Extract the [x, y] coordinate from the center of the cell holding the provided text.  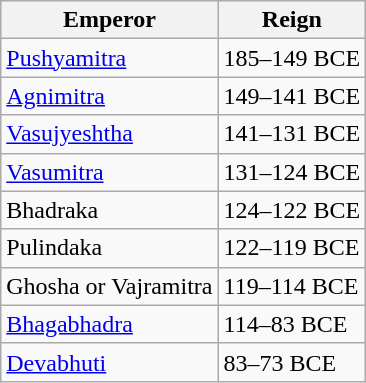
Ghosha or Vajramitra [110, 286]
Vasumitra [110, 172]
Bhadraka [110, 210]
141–131 BCE [292, 134]
185–149 BCE [292, 58]
114–83 BCE [292, 324]
122–119 BCE [292, 248]
124–122 BCE [292, 210]
Reign [292, 20]
Emperor [110, 20]
83–73 BCE [292, 362]
Pushyamitra [110, 58]
131–124 BCE [292, 172]
Pulindaka [110, 248]
Bhagabhadra [110, 324]
Vasujyeshtha [110, 134]
119–114 BCE [292, 286]
149–141 BCE [292, 96]
Agnimitra [110, 96]
Devabhuti [110, 362]
